Output the (x, y) coordinate of the center of the cell containing the given text.  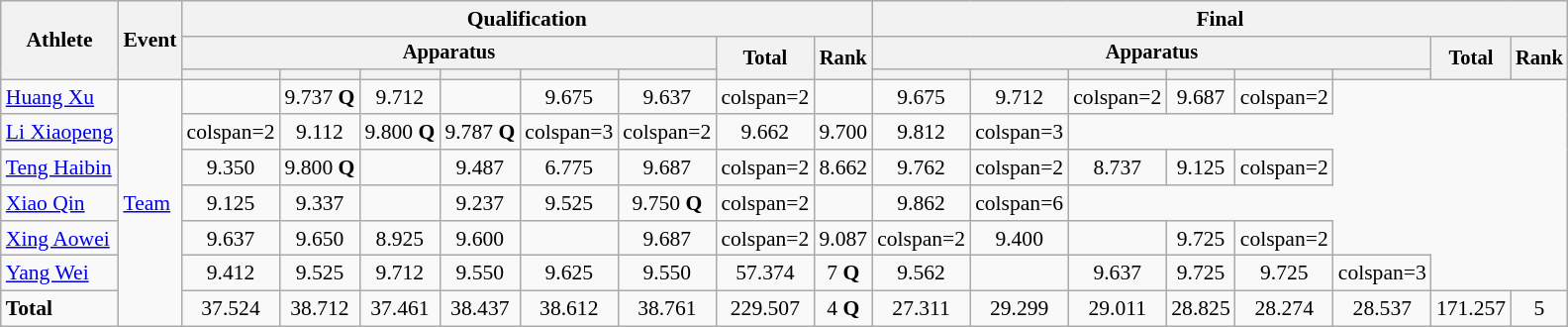
6.775 (568, 167)
38.761 (667, 309)
8.662 (843, 167)
9.562 (921, 273)
9.487 (479, 167)
9.625 (568, 273)
9.337 (321, 203)
38.712 (321, 309)
Event (149, 40)
colspan=6 (1020, 203)
9.600 (479, 239)
28.274 (1285, 309)
9.412 (230, 273)
57.374 (764, 273)
9.762 (921, 167)
Final (1220, 19)
9.787 Q (479, 133)
29.011 (1117, 309)
38.437 (479, 309)
Qualification (527, 19)
Li Xiaopeng (59, 133)
9.237 (479, 203)
9.812 (921, 133)
Team (149, 202)
8.737 (1117, 167)
9.862 (921, 203)
38.612 (568, 309)
Xing Aowei (59, 239)
7 Q (843, 273)
28.537 (1382, 309)
5 (1539, 309)
9.112 (321, 133)
Teng Haibin (59, 167)
229.507 (764, 309)
Yang Wei (59, 273)
9.700 (843, 133)
Huang Xu (59, 97)
9.400 (1020, 239)
9.737 Q (321, 97)
37.524 (230, 309)
9.750 Q (667, 203)
Xiao Qin (59, 203)
171.257 (1471, 309)
9.662 (764, 133)
4 Q (843, 309)
37.461 (400, 309)
9.650 (321, 239)
27.311 (921, 309)
8.925 (400, 239)
29.299 (1020, 309)
Athlete (59, 40)
9.087 (843, 239)
9.350 (230, 167)
28.825 (1200, 309)
